Identify which cell holds the provided text, then report its [X, Y] central coordinate. 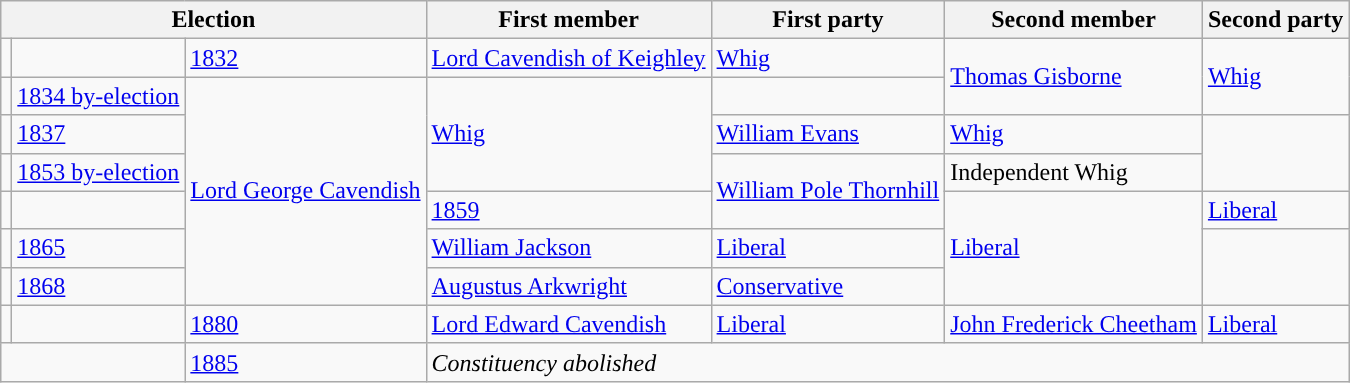
Conservative [828, 286]
Second member [1074, 20]
Lord George Cavendish [306, 191]
John Frederick Cheetham [1074, 324]
Independent Whig [1074, 172]
William Jackson [568, 248]
William Pole Thornhill [828, 191]
Election [214, 20]
Augustus Arkwright [568, 286]
1859 [568, 210]
1880 [306, 324]
1853 by-election [98, 172]
Lord Cavendish of Keighley [568, 58]
1834 by-election [98, 96]
Lord Edward Cavendish [568, 324]
1865 [98, 248]
Second party [1275, 20]
Constituency abolished [888, 362]
1837 [98, 134]
William Evans [828, 134]
Thomas Gisborne [1074, 77]
First member [568, 20]
1868 [98, 286]
First party [828, 20]
1885 [306, 362]
1832 [306, 58]
